Capture the cell that displays the provided text and extract its [x, y] central coordinate. 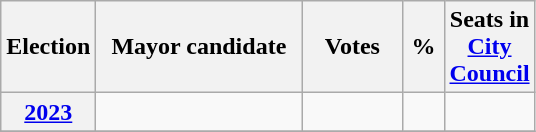
2023 [48, 112]
% [424, 47]
Votes [352, 47]
Seats in City Council [490, 47]
Mayor candidate [199, 47]
Election [48, 47]
